From the cell containing the given text, extract its center point as (x, y) coordinate. 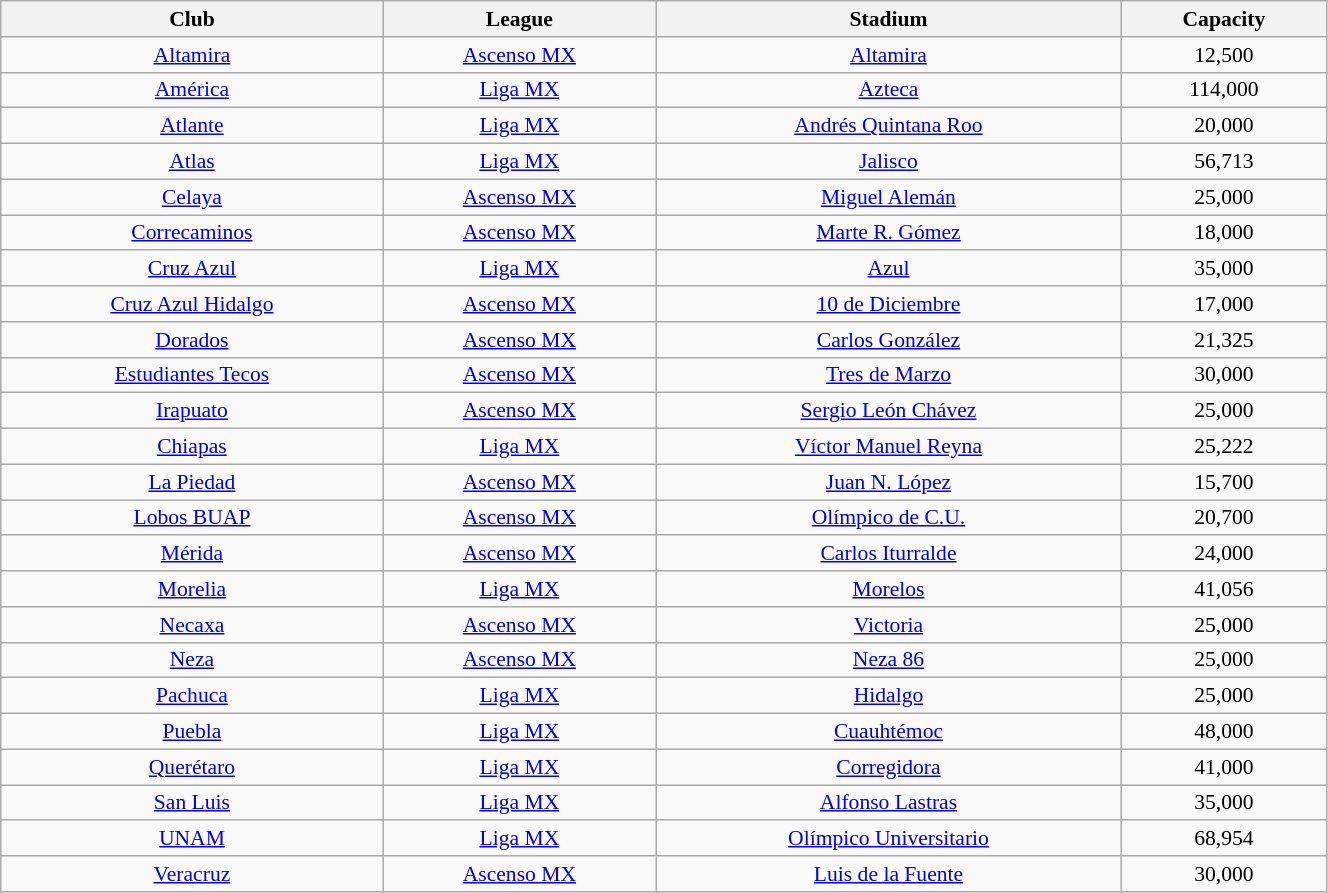
La Piedad (192, 482)
Cruz Azul Hidalgo (192, 304)
Estudiantes Tecos (192, 375)
Cruz Azul (192, 269)
17,000 (1224, 304)
Atlas (192, 162)
Miguel Alemán (889, 197)
Andrés Quintana Roo (889, 126)
América (192, 90)
Olímpico Universitario (889, 839)
Carlos Iturralde (889, 554)
Celaya (192, 197)
20,700 (1224, 518)
20,000 (1224, 126)
Club (192, 19)
Olímpico de C.U. (889, 518)
Puebla (192, 732)
Atlante (192, 126)
UNAM (192, 839)
114,000 (1224, 90)
Azul (889, 269)
Cuauhtémoc (889, 732)
League (520, 19)
Veracruz (192, 874)
Jalisco (889, 162)
Victoria (889, 625)
48,000 (1224, 732)
Hidalgo (889, 696)
Sergio León Chávez (889, 411)
18,000 (1224, 233)
24,000 (1224, 554)
Querétaro (192, 767)
Pachuca (192, 696)
Necaxa (192, 625)
Alfonso Lastras (889, 803)
San Luis (192, 803)
Corregidora (889, 767)
15,700 (1224, 482)
Tres de Marzo (889, 375)
41,056 (1224, 589)
Morelia (192, 589)
Neza 86 (889, 660)
Marte R. Gómez (889, 233)
Capacity (1224, 19)
12,500 (1224, 55)
21,325 (1224, 340)
41,000 (1224, 767)
56,713 (1224, 162)
Chiapas (192, 447)
Juan N. López (889, 482)
Dorados (192, 340)
Correcaminos (192, 233)
Lobos BUAP (192, 518)
68,954 (1224, 839)
Luis de la Fuente (889, 874)
Mérida (192, 554)
Carlos González (889, 340)
Stadium (889, 19)
Víctor Manuel Reyna (889, 447)
10 de Diciembre (889, 304)
Morelos (889, 589)
Azteca (889, 90)
Irapuato (192, 411)
Neza (192, 660)
25,222 (1224, 447)
